Output the (x, y) coordinate of the center of the cell containing the given text.  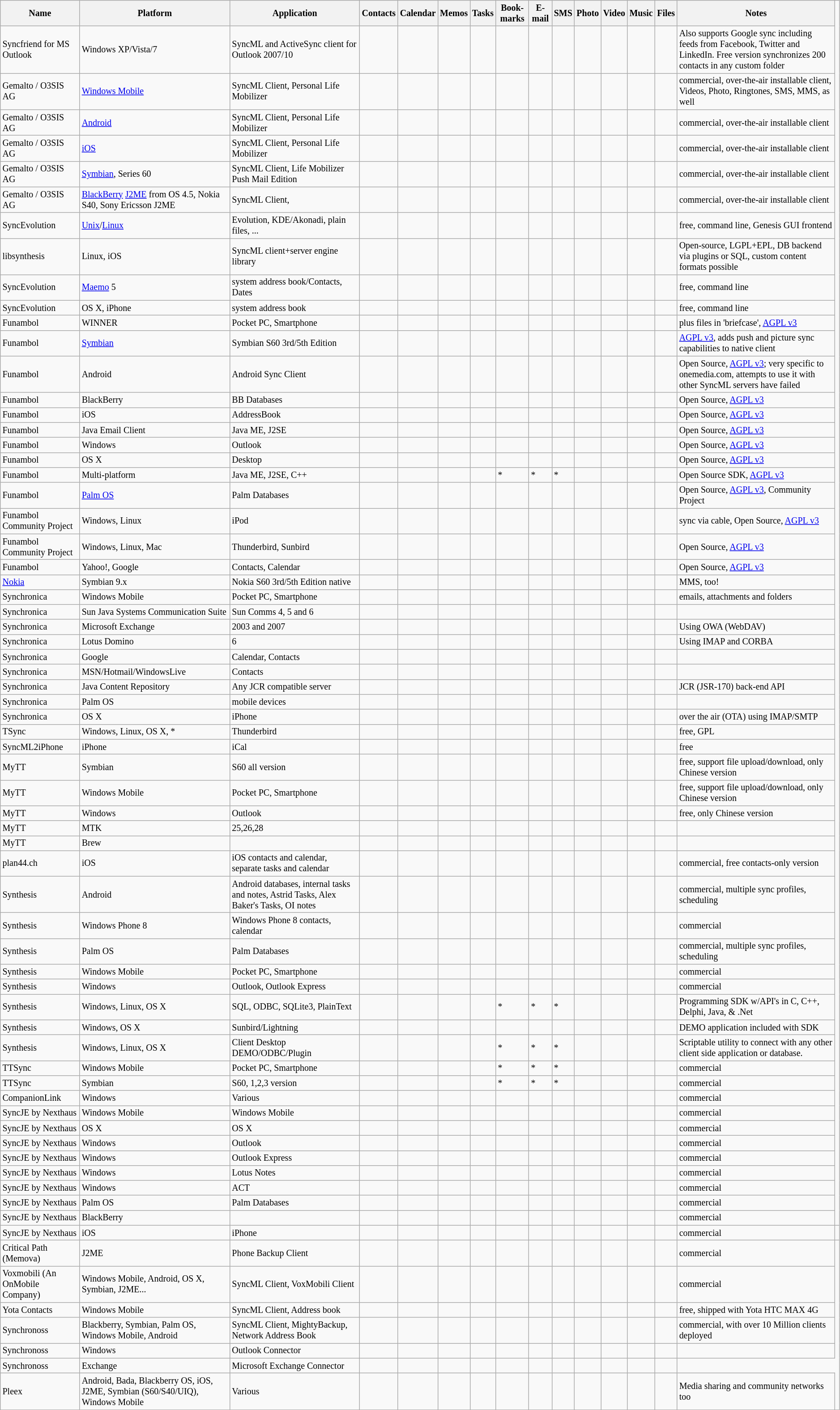
MSN/Hotmail/WindowsLive (155, 672)
SyncML Client, Address book (295, 1310)
Calendar (418, 13)
system address book/Contacts, Dates (295, 287)
WINNER (155, 323)
Java Content Repository (155, 687)
BlackBerry J2ME from OS 4.5, Nokia S40, Sony Ericsson J2ME (155, 200)
Windows XP/Vista/7 (155, 50)
SQL, ODBC, SQLite3, PlainText (295, 1007)
iOS contacts and calendar, separate tasks and calendar (295, 864)
SyncML Client, MightyBackup, Network Address Book (295, 1331)
Contacts, Calendar (295, 567)
Also supports Google sync including feeds from Facebook, Twitter and LinkedIn. Free version synchronizes 200 contacts in any custom folder (756, 50)
Thunderbird, Sunbird (295, 547)
S60 all version (295, 767)
Unix/Linux (155, 226)
Phone Backup Client (295, 1253)
commercial, over-the-air installable client, Videos, Photo, Ringtones, SMS, MMS, as well (756, 91)
Name (40, 13)
Notes (756, 13)
SyncML2iPhone (40, 746)
Scriptable utility to connect with any other client side application or database. (756, 1048)
Files (666, 13)
Calendar, Contacts (295, 657)
Java ME, J2SE (295, 430)
emails, attachments and folders (756, 597)
Application (295, 13)
Java ME, J2SE, C++ (295, 475)
over the air (OTA) using IMAP/SMTP (756, 717)
free, GPL (756, 732)
Photo (588, 13)
AddressBook (295, 415)
Thunderbird (295, 732)
SMS (563, 13)
Sun Comms 4, 5 and 6 (295, 612)
ACT (295, 1188)
Windows Phone 8 contacts, calendar (295, 925)
E-mail (541, 13)
Open Source SDK, AGPL v3 (756, 475)
S60, 1,2,3 version (295, 1083)
free, command line, Genesis GUI frontend (756, 226)
SyncML Client, VoxMobili Client (295, 1284)
Outlook Connector (295, 1350)
Music (641, 13)
Voxmobili (An OnMobile Company) (40, 1284)
libsynthesis (40, 257)
2003 and 2007 (295, 627)
Symbian S60 3rd/5th Edition (295, 344)
Outlook Express (295, 1158)
Memos (454, 13)
Sunbird/Lightning (295, 1027)
Lotus Notes (295, 1173)
Pleex (40, 1392)
Microsoft Exchange Connector (295, 1366)
Video (614, 13)
Brew (155, 843)
SyncML and ActiveSync client for Outlook 2007/10 (295, 50)
6 (295, 642)
DEMO application included with SDK (756, 1027)
Open Source, AGPL v3, Community Project (756, 495)
free (756, 746)
Lotus Domino (155, 642)
Open-source, LGPL+EPL, DB backend via plugins or SQL, custom content formats possible (756, 257)
Sun Java Systems Communication Suite (155, 612)
BB Databases (295, 400)
Exchange (155, 1366)
Symbian, Series 60 (155, 174)
25,26,28 (295, 828)
Windows, Linux (155, 521)
MMS, too! (756, 582)
system address book (295, 308)
CompanionLink (40, 1098)
Blackberry, Symbian, Palm OS, Windows Mobile, Android (155, 1331)
Using IMAP and CORBA (756, 642)
Android, Bada, Blackberry OS, iOS, J2ME, Symbian (S60/S40/UIQ), Windows Mobile (155, 1392)
Critical Path (Memova) (40, 1253)
plan44.ch (40, 864)
mobile devices (295, 702)
free, shipped with Yota HTC MAX 4G (756, 1310)
Windows Mobile, Android, OS X, Symbian, J2ME... (155, 1284)
iCal (295, 746)
Microsoft Exchange (155, 627)
Desktop (295, 460)
Evolution, KDE/Akonadi, plain files, ... (295, 226)
OS X, iPhone (155, 308)
iPod (295, 521)
sync via cable, Open Source, AGPL v3 (756, 521)
commercial, with over 10 Million clients deployed (756, 1331)
Windows, Linux, OS X, * (155, 732)
Java Email Client (155, 430)
Using OWA (WebDAV) (756, 627)
SyncML Client, Life Mobilizer Push Mail Edition (295, 174)
JCR (JSR-170) back-end API (756, 687)
TSync (40, 732)
SyncML client+server engine library (295, 257)
Google (155, 657)
Windows Phone 8 (155, 925)
MTK (155, 828)
Programming SDK w/API's in C, C++, Delphi, Java, & .Net (756, 1007)
Yahoo!, Google (155, 567)
J2ME (155, 1253)
plus files in 'briefcase', AGPL v3 (756, 323)
Multi-platform (155, 475)
Media sharing and community networks too (756, 1392)
Yota Contacts (40, 1310)
Tasks (483, 13)
Windows, Linux, Mac (155, 547)
Syncfriend for MS Outlook (40, 50)
Open Source, AGPL v3; very specific to onemedia.com, attempts to use it with other SyncML servers have failed (756, 374)
Linux, iOS (155, 257)
commercial, free contacts-only version (756, 864)
SyncML Client, (295, 200)
Windows, OS X (155, 1027)
free, only Chinese version (756, 814)
Nokia S60 3rd/5th Edition native (295, 582)
Symbian 9.x (155, 582)
Android databases, internal tasks and notes, Astrid Tasks, Alex Baker's Tasks, OI notes (295, 895)
Maemo 5 (155, 287)
Client Desktop DEMO/ODBC/Plugin (295, 1048)
Book-marks (512, 13)
Outlook, Outlook Express (295, 987)
Platform (155, 13)
AGPL v3, adds push and picture sync capabilities to native client (756, 344)
Android Sync Client (295, 374)
Nokia (40, 582)
Any JCR compatible server (295, 687)
